Locate the cell with the specified text and output its [X, Y] center coordinate. 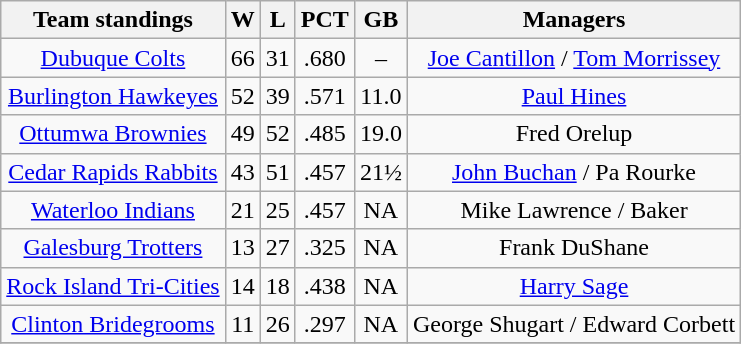
GB [380, 20]
27 [278, 248]
11.0 [380, 96]
John Buchan / Pa Rourke [574, 172]
66 [242, 58]
Waterloo Indians [113, 210]
– [380, 58]
49 [242, 134]
PCT [324, 20]
.325 [324, 248]
51 [278, 172]
George Shugart / Edward Corbett [574, 324]
Burlington Hawkeyes [113, 96]
Frank DuShane [574, 248]
26 [278, 324]
.680 [324, 58]
Ottumwa Brownies [113, 134]
21½ [380, 172]
Team standings [113, 20]
.297 [324, 324]
Clinton Bridegrooms [113, 324]
31 [278, 58]
11 [242, 324]
Paul Hines [574, 96]
Rock Island Tri-Cities [113, 286]
21 [242, 210]
W [242, 20]
Harry Sage [574, 286]
.485 [324, 134]
39 [278, 96]
Dubuque Colts [113, 58]
Managers [574, 20]
19.0 [380, 134]
25 [278, 210]
13 [242, 248]
Galesburg Trotters [113, 248]
Fred Orelup [574, 134]
43 [242, 172]
Joe Cantillon / Tom Morrissey [574, 58]
Cedar Rapids Rabbits [113, 172]
.571 [324, 96]
18 [278, 286]
.438 [324, 286]
Mike Lawrence / Baker [574, 210]
L [278, 20]
14 [242, 286]
